Output the [x, y] coordinate of the center of the cell containing the given text.  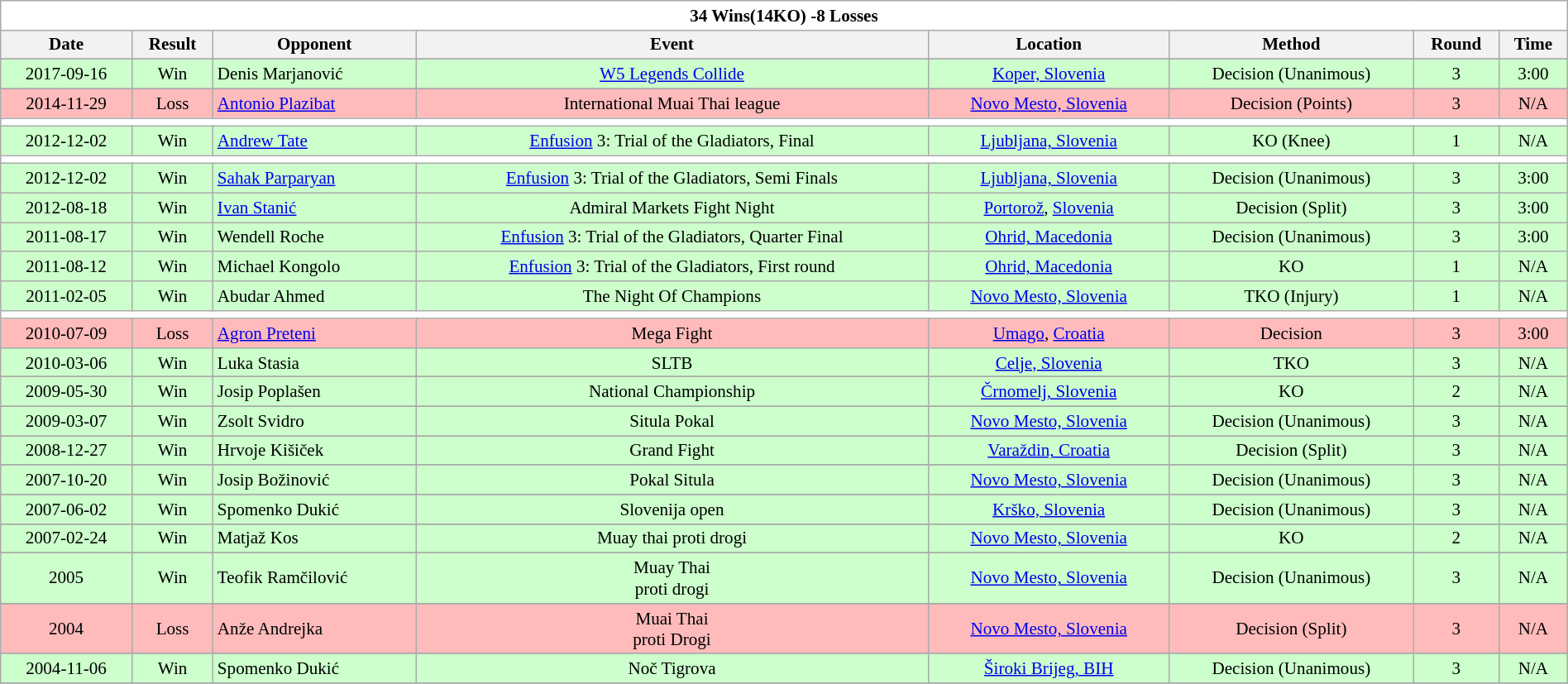
Noč Tigrova [672, 668]
TKO [1292, 362]
KO (Knee) [1292, 141]
Date [66, 45]
2007-10-20 [66, 480]
TKO (Injury) [1292, 296]
Antonio Plazibat [314, 103]
Celje, Slovenia [1049, 362]
Josip Poplašen [314, 392]
Enfusion 3: Trial of the Gladiators, First round [672, 266]
2010-07-09 [66, 332]
Wendell Roche [314, 237]
2008-12-27 [66, 450]
2012-08-18 [66, 207]
Teofik Ramčilović [314, 579]
Denis Marjanović [314, 74]
2007-02-24 [66, 538]
Michael Kongolo [314, 266]
SLTB [672, 362]
Črnomelj, Slovenia [1049, 392]
Time [1533, 45]
Ivan Stanić [314, 207]
Andrew Tate [314, 141]
Josip Božinović [314, 480]
Muay Thaiproti drogi [672, 579]
2014-11-29 [66, 103]
Enfusion 3: Trial of the Gladiators, Semi Finals [672, 179]
Hrvoje Kišiček [314, 450]
Enfusion 3: Trial of the Gladiators, Quarter Final [672, 237]
Zsolt Svidro [314, 420]
Decision (Points) [1292, 103]
34 Wins(14KO) -8 Losses [784, 15]
Luka Stasia [314, 362]
Location [1049, 45]
Portorož, Slovenia [1049, 207]
Grand Fight [672, 450]
2004-11-06 [66, 668]
Sahak Parparyan [314, 179]
Mega Fight [672, 332]
2011-02-05 [66, 296]
2017-09-16 [66, 74]
2009-03-07 [66, 420]
National Championship [672, 392]
Muay thai proti drogi [672, 538]
Abudar Ahmed [314, 296]
Slovenija open [672, 509]
Široki Brijeg, BIH [1049, 668]
2007-06-02 [66, 509]
Pokal Situla [672, 480]
2010-03-06 [66, 362]
2005 [66, 579]
Admiral Markets Fight Night [672, 207]
W5 Legends Collide [672, 74]
2011-08-17 [66, 237]
Decision [1292, 332]
2004 [66, 629]
Situla Pokal [672, 420]
Event [672, 45]
Krško, Slovenia [1049, 509]
Umago, Croatia [1049, 332]
Anže Andrejka [314, 629]
Muai Thaiproti Drogi [672, 629]
Method [1292, 45]
2011-08-12 [66, 266]
Varaždin, Croatia [1049, 450]
Koper, Slovenia [1049, 74]
Result [172, 45]
2009-05-30 [66, 392]
Matjaž Kos [314, 538]
Agron Preteni [314, 332]
International Muai Thai league [672, 103]
Opponent [314, 45]
The Night Of Champions [672, 296]
Enfusion 3: Trial of the Gladiators, Final [672, 141]
Round [1456, 45]
